Locate the cell with the specified text and output its (x, y) center coordinate. 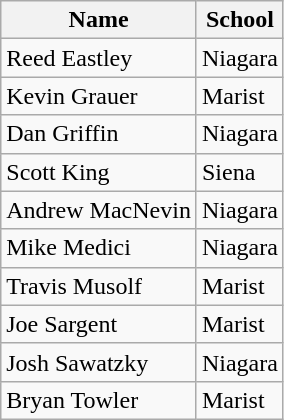
Bryan Towler (99, 400)
Kevin Grauer (99, 96)
Andrew MacNevin (99, 210)
Scott King (99, 172)
Siena (240, 172)
Reed Eastley (99, 58)
Josh Sawatzky (99, 362)
Joe Sargent (99, 324)
Dan Griffin (99, 134)
School (240, 20)
Mike Medici (99, 248)
Name (99, 20)
Travis Musolf (99, 286)
